Capture the cell that displays the provided text and extract its [x, y] central coordinate. 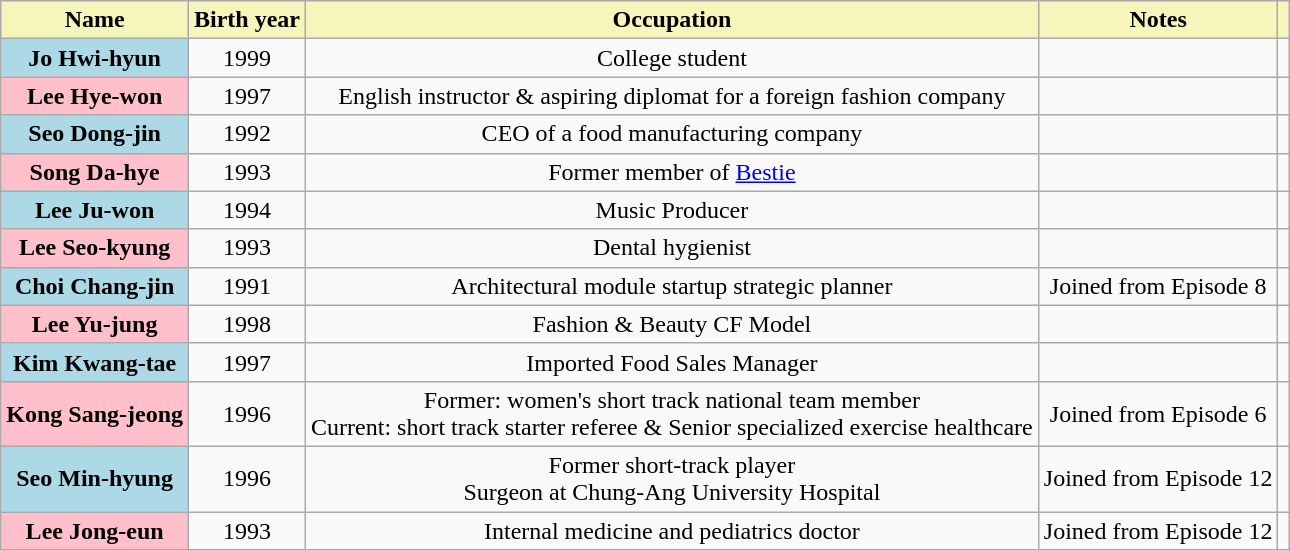
Imported Food Sales Manager [672, 362]
Notes [1158, 20]
Seo Min-hyung [95, 478]
1998 [248, 324]
Name [95, 20]
Joined from Episode 6 [1158, 414]
Seo Dong-jin [95, 134]
CEO of a food manufacturing company [672, 134]
Architectural module startup strategic planner [672, 286]
Kim Kwang-tae [95, 362]
College student [672, 58]
1994 [248, 210]
Music Producer [672, 210]
English instructor & aspiring diplomat for a foreign fashion company [672, 96]
Choi Chang-jin [95, 286]
Lee Jong-eun [95, 531]
Jo Hwi-hyun [95, 58]
1992 [248, 134]
1999 [248, 58]
Lee Hye-won [95, 96]
Lee Yu-jung [95, 324]
Former: women's short track national team memberCurrent: short track starter referee & Senior specialized exercise healthcare [672, 414]
Joined from Episode 8 [1158, 286]
1991 [248, 286]
Birth year [248, 20]
Song Da-hye [95, 172]
Occupation [672, 20]
Lee Seo-kyung [95, 248]
Internal medicine and pediatrics doctor [672, 531]
Fashion & Beauty CF Model [672, 324]
Lee Ju-won [95, 210]
Dental hygienist [672, 248]
Kong Sang-jeong [95, 414]
Former member of Bestie [672, 172]
Former short-track playerSurgeon at Chung-Ang University Hospital [672, 478]
